Locate the cell with the specified text and output its (X, Y) center coordinate. 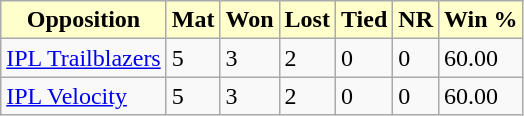
Won (250, 20)
Win % (480, 20)
Mat (193, 20)
NR (416, 20)
IPL Trailblazers (84, 58)
Tied (364, 20)
Lost (307, 20)
Opposition (84, 20)
IPL Velocity (84, 96)
